Find where the given text appears and provide that cell's center as (X, Y) coordinate. 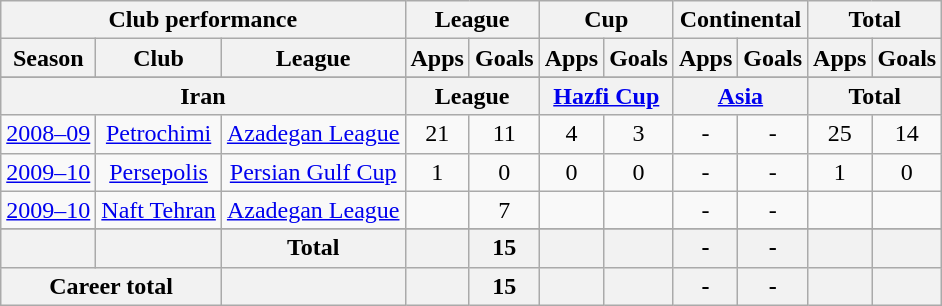
7 (504, 210)
Persepolis (159, 172)
Naft Tehran (159, 210)
11 (504, 134)
Career total (112, 286)
Hazfi Cup (606, 96)
14 (907, 134)
Cup (606, 20)
Club (159, 58)
21 (437, 134)
Club performance (203, 20)
Persian Gulf Cup (313, 172)
Season (48, 58)
Asia (740, 96)
4 (571, 134)
3 (639, 134)
25 (840, 134)
Continental (740, 20)
2008–09 (48, 134)
Iran (203, 96)
Petrochimi (159, 134)
